Find where the given text appears and provide that cell's center as (x, y) coordinate. 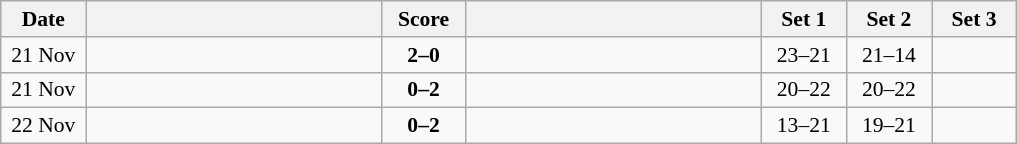
19–21 (888, 126)
Date (44, 19)
Score (424, 19)
13–21 (804, 126)
Set 2 (888, 19)
2–0 (424, 55)
23–21 (804, 55)
21–14 (888, 55)
22 Nov (44, 126)
Set 3 (974, 19)
Set 1 (804, 19)
